Find where the given text appears and provide that cell's center as (x, y) coordinate. 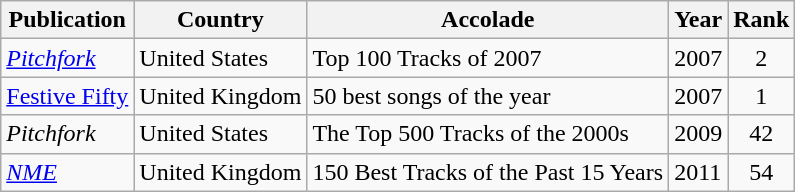
Country (220, 20)
50 best songs of the year (488, 96)
1 (762, 96)
Top 100 Tracks of 2007 (488, 58)
Rank (762, 20)
NME (68, 172)
150 Best Tracks of the Past 15 Years (488, 172)
Publication (68, 20)
Accolade (488, 20)
The Top 500 Tracks of the 2000s (488, 134)
Festive Fifty (68, 96)
2011 (698, 172)
42 (762, 134)
54 (762, 172)
2 (762, 58)
Year (698, 20)
2009 (698, 134)
